Extract the [x, y] coordinate from the center of the cell holding the provided text.  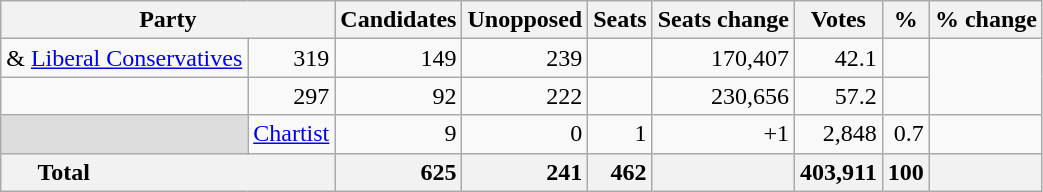
625 [398, 172]
Candidates [398, 20]
Total [168, 172]
149 [398, 58]
Unopposed [525, 20]
57.2 [839, 96]
403,911 [839, 172]
462 [620, 172]
9 [398, 134]
0.7 [906, 134]
& Liberal Conservatives [124, 58]
297 [292, 96]
% [906, 20]
100 [906, 172]
% change [986, 20]
241 [525, 172]
Seats [620, 20]
Chartist [292, 134]
Party [168, 20]
0 [525, 134]
+1 [723, 134]
230,656 [723, 96]
42.1 [839, 58]
Votes [839, 20]
1 [620, 134]
2,848 [839, 134]
92 [398, 96]
170,407 [723, 58]
Seats change [723, 20]
239 [525, 58]
319 [292, 58]
222 [525, 96]
